From the cell containing the given text, extract its center point as [X, Y] coordinate. 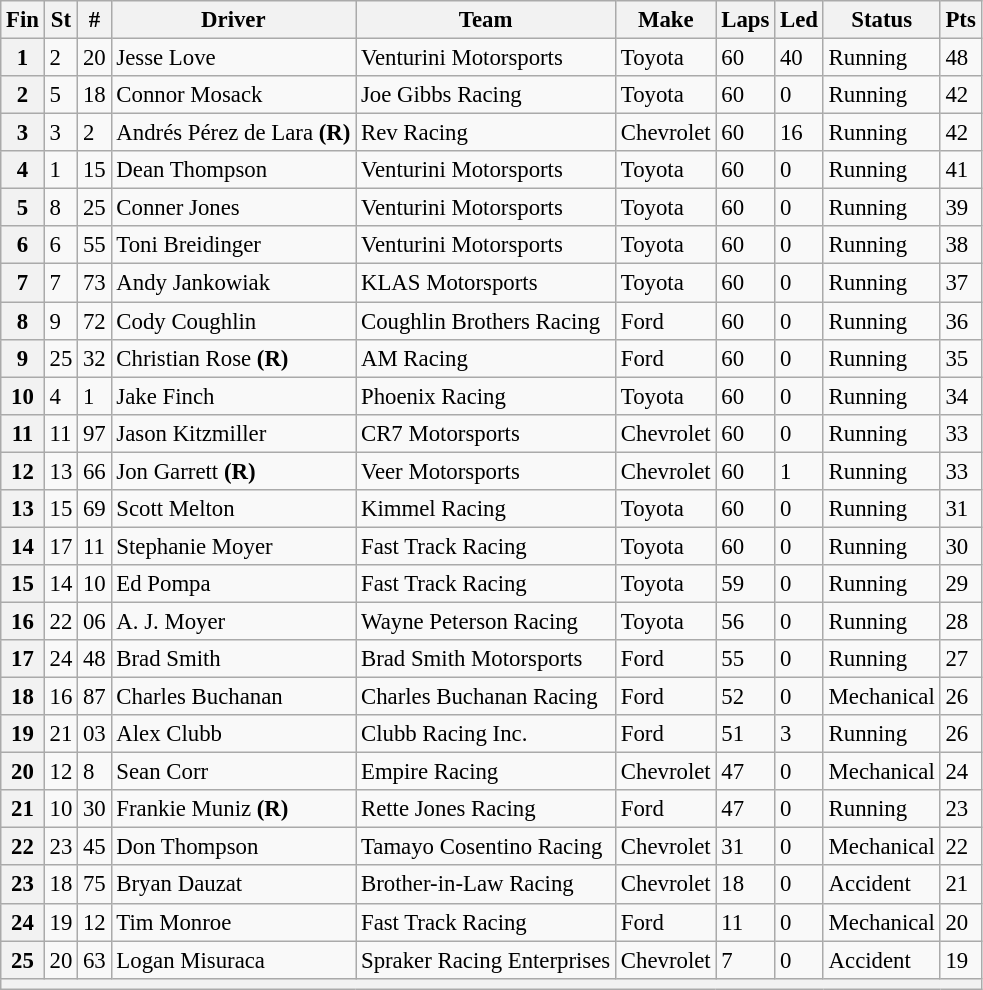
CR7 Motorsports [486, 433]
Stephanie Moyer [234, 546]
Jason Kitzmiller [234, 433]
Make [666, 20]
Phoenix Racing [486, 396]
51 [746, 734]
Brother-in-Law Racing [486, 885]
Spraker Racing Enterprises [486, 960]
Don Thompson [234, 847]
Alex Clubb [234, 734]
Status [882, 20]
39 [960, 208]
Kimmel Racing [486, 509]
Led [800, 20]
Empire Racing [486, 772]
Charles Buchanan [234, 697]
KLAS Motorsports [486, 283]
Joe Gibbs Racing [486, 95]
40 [800, 58]
Laps [746, 20]
Cody Coughlin [234, 321]
87 [94, 697]
69 [94, 509]
Clubb Racing Inc. [486, 734]
Scott Melton [234, 509]
St [60, 20]
Wayne Peterson Racing [486, 621]
Andy Jankowiak [234, 283]
Sean Corr [234, 772]
73 [94, 283]
Christian Rose (R) [234, 358]
Ed Pompa [234, 584]
Charles Buchanan Racing [486, 697]
52 [746, 697]
03 [94, 734]
Brad Smith Motorsports [486, 659]
Coughlin Brothers Racing [486, 321]
27 [960, 659]
Tamayo Cosentino Racing [486, 847]
34 [960, 396]
45 [94, 847]
97 [94, 433]
Dean Thompson [234, 170]
28 [960, 621]
Rev Racing [486, 133]
36 [960, 321]
Pts [960, 20]
56 [746, 621]
Driver [234, 20]
72 [94, 321]
Brad Smith [234, 659]
Conner Jones [234, 208]
A. J. Moyer [234, 621]
59 [746, 584]
75 [94, 885]
# [94, 20]
Team [486, 20]
Rette Jones Racing [486, 809]
63 [94, 960]
32 [94, 358]
Logan Misuraca [234, 960]
41 [960, 170]
Bryan Dauzat [234, 885]
Veer Motorsports [486, 471]
Frankie Muniz (R) [234, 809]
Toni Breidinger [234, 245]
35 [960, 358]
06 [94, 621]
Jake Finch [234, 396]
66 [94, 471]
Jesse Love [234, 58]
Tim Monroe [234, 922]
38 [960, 245]
Connor Mosack [234, 95]
Andrés Pérez de Lara (R) [234, 133]
Fin [23, 20]
29 [960, 584]
37 [960, 283]
Jon Garrett (R) [234, 471]
AM Racing [486, 358]
